For the text-containing cell, return its midpoint in (x, y) coordinate format. 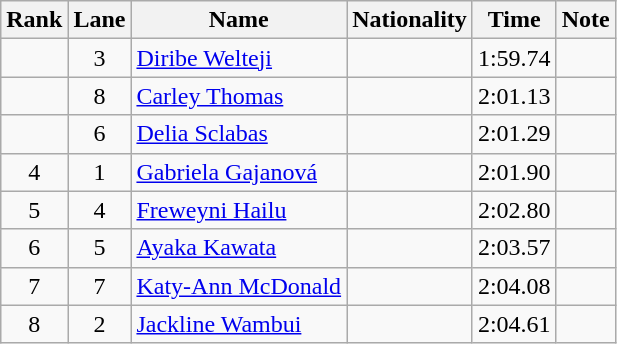
2:01.90 (514, 172)
Carley Thomas (239, 96)
2:01.29 (514, 134)
Name (239, 20)
Jackline Wambui (239, 324)
Lane (100, 20)
2:02.80 (514, 210)
2:03.57 (514, 248)
2 (100, 324)
3 (100, 58)
Gabriela Gajanová (239, 172)
Nationality (410, 20)
Time (514, 20)
2:01.13 (514, 96)
Note (586, 20)
2:04.08 (514, 286)
2:04.61 (514, 324)
1 (100, 172)
Delia Sclabas (239, 134)
1:59.74 (514, 58)
Ayaka Kawata (239, 248)
Diribe Welteji (239, 58)
Rank (34, 20)
Freweyni Hailu (239, 210)
Katy-Ann McDonald (239, 286)
